Pinpoint the cell where the given text exists, returning its [x, y] midpoint coordinate. 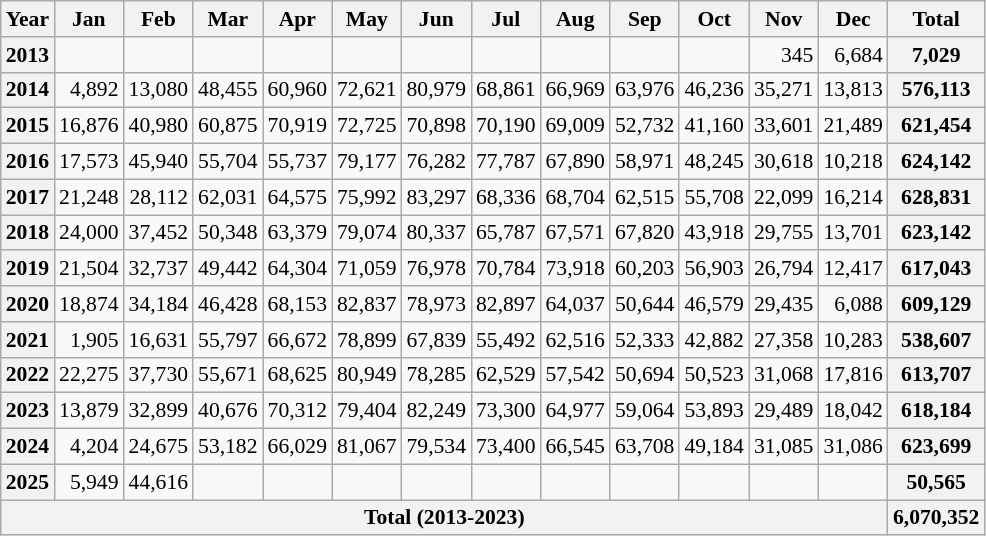
Total [936, 19]
Apr [298, 19]
21,504 [88, 269]
22,099 [784, 197]
13,080 [158, 90]
6,070,352 [936, 518]
Sep [644, 19]
31,086 [852, 447]
10,283 [852, 340]
37,452 [158, 233]
60,203 [644, 269]
71,059 [366, 269]
34,184 [158, 304]
79,534 [436, 447]
70,190 [506, 126]
42,882 [714, 340]
64,304 [298, 269]
17,573 [88, 162]
1,905 [88, 340]
2015 [28, 126]
70,784 [506, 269]
55,708 [714, 197]
67,571 [574, 233]
18,042 [852, 411]
Nov [784, 19]
60,875 [228, 126]
Jul [506, 19]
6,088 [852, 304]
623,699 [936, 447]
538,607 [936, 340]
63,379 [298, 233]
49,184 [714, 447]
62,515 [644, 197]
78,899 [366, 340]
24,675 [158, 447]
2021 [28, 340]
2016 [28, 162]
66,672 [298, 340]
22,275 [88, 375]
24,000 [88, 233]
62,516 [574, 340]
618,184 [936, 411]
66,969 [574, 90]
46,428 [228, 304]
49,442 [228, 269]
48,245 [714, 162]
2013 [28, 55]
40,676 [228, 411]
79,177 [366, 162]
Aug [574, 19]
76,282 [436, 162]
29,435 [784, 304]
64,037 [574, 304]
70,312 [298, 411]
32,737 [158, 269]
66,545 [574, 447]
79,404 [366, 411]
10,218 [852, 162]
28,112 [158, 197]
75,992 [366, 197]
53,893 [714, 411]
82,249 [436, 411]
5,949 [88, 482]
50,348 [228, 233]
68,153 [298, 304]
69,009 [574, 126]
31,068 [784, 375]
Mar [228, 19]
21,489 [852, 126]
46,236 [714, 90]
65,787 [506, 233]
30,618 [784, 162]
52,333 [644, 340]
58,971 [644, 162]
4,204 [88, 447]
55,704 [228, 162]
Year [28, 19]
64,977 [574, 411]
13,879 [88, 411]
Jun [436, 19]
43,918 [714, 233]
57,542 [574, 375]
32,899 [158, 411]
13,813 [852, 90]
16,631 [158, 340]
21,248 [88, 197]
64,575 [298, 197]
37,730 [158, 375]
73,918 [574, 269]
May [366, 19]
50,644 [644, 304]
68,861 [506, 90]
79,074 [366, 233]
50,694 [644, 375]
29,489 [784, 411]
18,874 [88, 304]
35,271 [784, 90]
345 [784, 55]
4,892 [88, 90]
2018 [28, 233]
7,029 [936, 55]
624,142 [936, 162]
12,417 [852, 269]
628,831 [936, 197]
77,787 [506, 162]
29,755 [784, 233]
67,839 [436, 340]
55,737 [298, 162]
78,285 [436, 375]
62,529 [506, 375]
76,978 [436, 269]
Dec [852, 19]
60,960 [298, 90]
67,890 [574, 162]
50,523 [714, 375]
80,979 [436, 90]
82,897 [506, 304]
41,160 [714, 126]
45,940 [158, 162]
55,492 [506, 340]
80,337 [436, 233]
46,579 [714, 304]
26,794 [784, 269]
2020 [28, 304]
70,898 [436, 126]
31,085 [784, 447]
16,214 [852, 197]
55,797 [228, 340]
53,182 [228, 447]
2025 [28, 482]
68,336 [506, 197]
70,919 [298, 126]
56,903 [714, 269]
52,732 [644, 126]
2019 [28, 269]
16,876 [88, 126]
17,816 [852, 375]
81,067 [366, 447]
80,949 [366, 375]
33,601 [784, 126]
68,625 [298, 375]
78,973 [436, 304]
73,400 [506, 447]
50,565 [936, 482]
63,976 [644, 90]
613,707 [936, 375]
Feb [158, 19]
72,725 [366, 126]
59,064 [644, 411]
72,621 [366, 90]
66,029 [298, 447]
2014 [28, 90]
Oct [714, 19]
609,129 [936, 304]
576,113 [936, 90]
617,043 [936, 269]
623,142 [936, 233]
63,708 [644, 447]
73,300 [506, 411]
40,980 [158, 126]
44,616 [158, 482]
62,031 [228, 197]
55,671 [228, 375]
2022 [28, 375]
67,820 [644, 233]
Total (2013-2023) [444, 518]
13,701 [852, 233]
48,455 [228, 90]
2017 [28, 197]
27,358 [784, 340]
2024 [28, 447]
82,837 [366, 304]
6,684 [852, 55]
Jan [88, 19]
2023 [28, 411]
68,704 [574, 197]
621,454 [936, 126]
83,297 [436, 197]
